Pinpoint the cell where the given text exists, returning its (X, Y) midpoint coordinate. 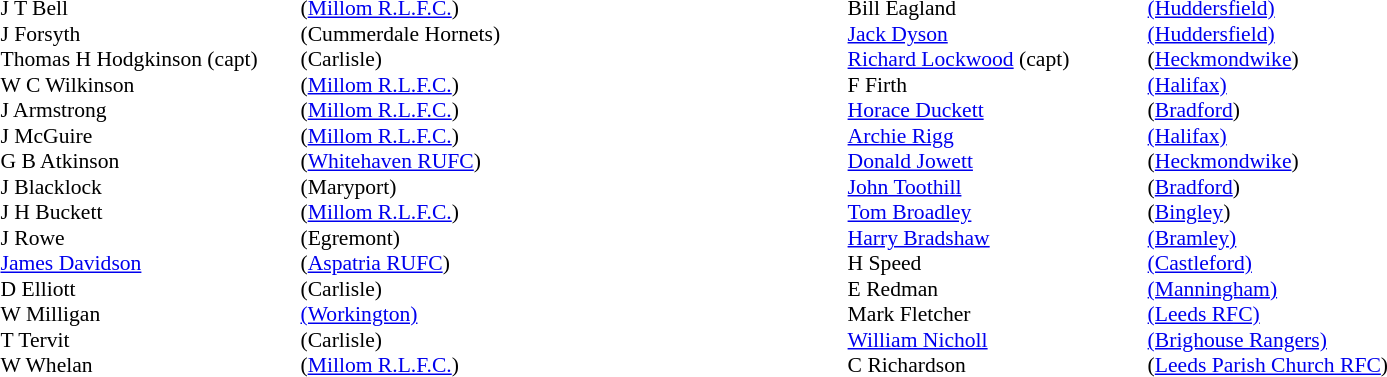
(Aspatria RUFC) (400, 263)
Donald Jowett (998, 161)
D Elliott (150, 289)
Thomas H Hodgkinson (capt) (150, 59)
W Milligan (150, 315)
J Rowe (150, 238)
Jack Dyson (998, 34)
G B Atkinson (150, 161)
William Nicholl (998, 340)
J McGuire (150, 136)
(Cummerdale Hornets) (400, 34)
Mark Fletcher (998, 315)
(Egremont) (400, 238)
F Firth (998, 85)
(Whitehaven RUFC) (400, 161)
E Redman (998, 289)
H Speed (998, 263)
(Workington) (400, 315)
J Armstrong (150, 111)
W C Wilkinson (150, 85)
James Davidson (150, 263)
Harry Bradshaw (998, 238)
J Forsyth (150, 34)
T Tervit (150, 340)
(Maryport) (400, 187)
Horace Duckett (998, 111)
Richard Lockwood (capt) (998, 59)
John Toothill (998, 187)
J Blacklock (150, 187)
Tom Broadley (998, 213)
Archie Rigg (998, 136)
J H Buckett (150, 213)
